Scan for the cell matching the given text and deliver its [x, y] coordinate at center. 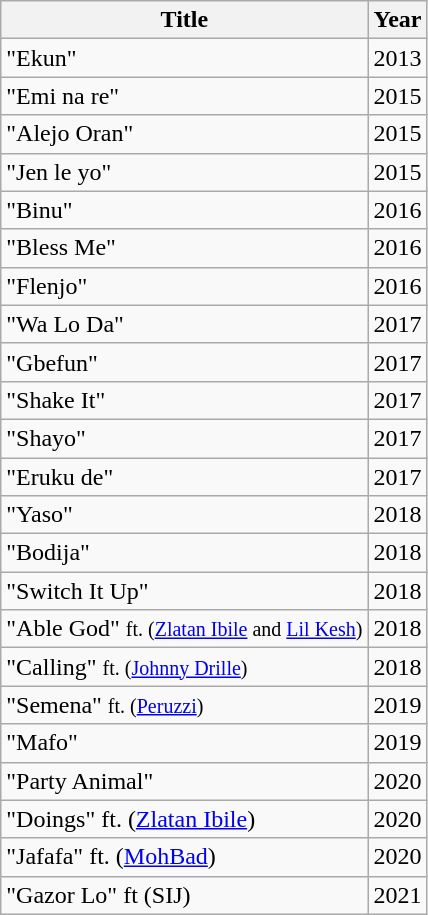
Title [184, 20]
"Gazor Lo" ft (SIJ) [184, 895]
"Able God" ft. (Zlatan Ibile and Lil Kesh) [184, 629]
"Flenjo" [184, 286]
"Switch It Up" [184, 591]
"Jen le yo" [184, 172]
"Bodija" [184, 553]
2013 [398, 58]
"Bless Me" [184, 248]
"Semena" ft. (Peruzzi) [184, 705]
"Ekun" [184, 58]
"Emi na re" [184, 96]
"Alejo Oran" [184, 134]
Year [398, 20]
"Gbefun" [184, 362]
"Yaso" [184, 515]
"Eruku de" [184, 477]
2021 [398, 895]
"Shake It" [184, 400]
"Mafo" [184, 743]
"Binu" [184, 210]
"Shayo" [184, 438]
"Jafafa" ft. (MohBad) [184, 857]
"Wa Lo Da" [184, 324]
"Doings" ft. (Zlatan Ibile) [184, 819]
"Calling" ft. (Johnny Drille) [184, 667]
"Party Animal" [184, 781]
